Locate the cell with the specified text and output its [X, Y] center coordinate. 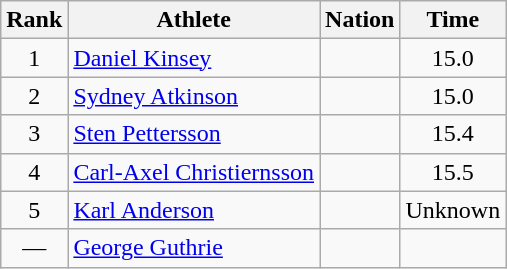
1 [34, 58]
Karl Anderson [194, 210]
George Guthrie [194, 248]
Sydney Atkinson [194, 96]
— [34, 248]
4 [34, 172]
Nation [360, 20]
Sten Pettersson [194, 134]
Time [453, 20]
Rank [34, 20]
15.4 [453, 134]
3 [34, 134]
5 [34, 210]
Unknown [453, 210]
15.5 [453, 172]
2 [34, 96]
Athlete [194, 20]
Daniel Kinsey [194, 58]
Carl-Axel Christiernsson [194, 172]
